Capture the cell that displays the provided text and extract its (X, Y) central coordinate. 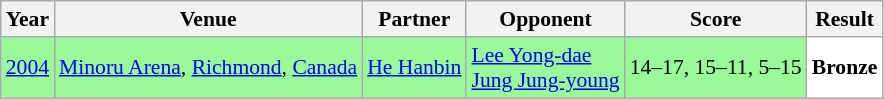
Year (28, 19)
14–17, 15–11, 5–15 (716, 68)
Score (716, 19)
Lee Yong-dae Jung Jung-young (545, 68)
Result (845, 19)
2004 (28, 68)
Bronze (845, 68)
Minoru Arena, Richmond, Canada (208, 68)
Partner (414, 19)
Venue (208, 19)
Opponent (545, 19)
He Hanbin (414, 68)
